Pinpoint the cell where the given text exists, returning its [X, Y] midpoint coordinate. 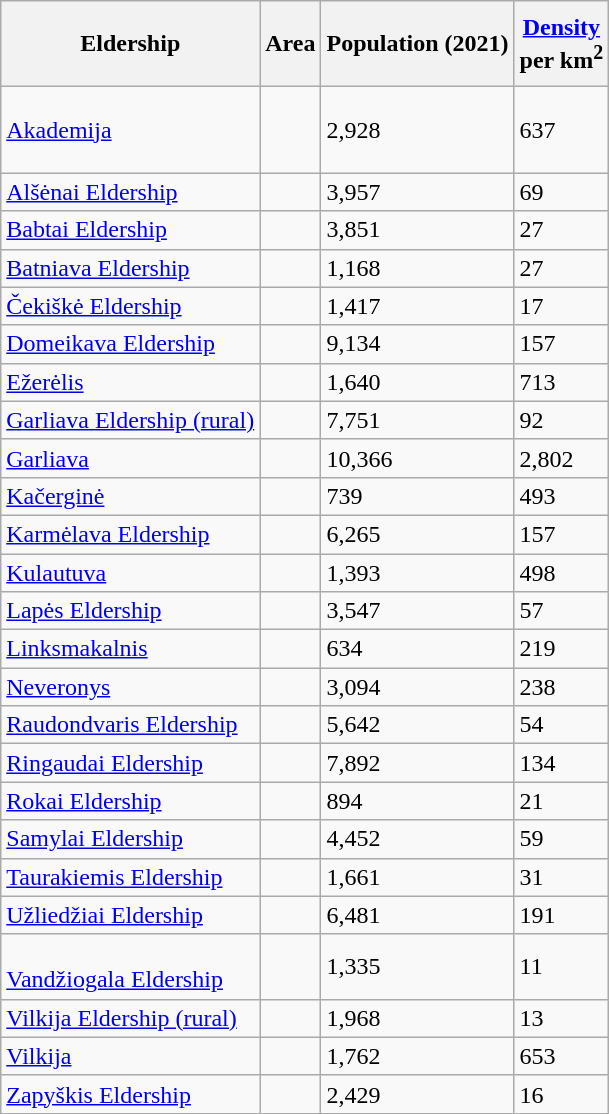
Linksmakalnis [130, 649]
1,335 [418, 966]
637 [562, 130]
3,094 [418, 687]
3,547 [418, 611]
10,366 [418, 458]
Population (2021) [418, 44]
Raudondvaris Eldership [130, 725]
1,762 [418, 1056]
Vilkija Eldership (rural) [130, 1018]
1,417 [418, 306]
16 [562, 1094]
Garliava [130, 458]
11 [562, 966]
Kulautuva [130, 573]
13 [562, 1018]
5,642 [418, 725]
Domeikava Eldership [130, 344]
634 [418, 649]
54 [562, 725]
57 [562, 611]
Karmėlava Eldership [130, 534]
Eldership [130, 44]
Akademija [130, 130]
Čekiškė Eldership [130, 306]
4,452 [418, 839]
Lapės Eldership [130, 611]
Vilkija [130, 1056]
7,751 [418, 420]
739 [418, 496]
2,429 [418, 1094]
134 [562, 763]
1,968 [418, 1018]
2,802 [562, 458]
Babtai Eldership [130, 230]
Garliava Eldership (rural) [130, 420]
Ringaudai Eldership [130, 763]
Kačerginė [130, 496]
Rokai Eldership [130, 801]
3,851 [418, 230]
Alšėnai Eldership [130, 192]
894 [418, 801]
1,393 [418, 573]
Area [290, 44]
Užliedžiai Eldership [130, 915]
Ežerėlis [130, 382]
238 [562, 687]
69 [562, 192]
653 [562, 1056]
9,134 [418, 344]
Neveronys [130, 687]
Batniava Eldership [130, 268]
7,892 [418, 763]
31 [562, 877]
59 [562, 839]
Samylai Eldership [130, 839]
498 [562, 573]
6,265 [418, 534]
219 [562, 649]
493 [562, 496]
Vandžiogala Eldership [130, 966]
6,481 [418, 915]
17 [562, 306]
Density per km2 [562, 44]
1,168 [418, 268]
Taurakiemis Eldership [130, 877]
3,957 [418, 192]
713 [562, 382]
21 [562, 801]
92 [562, 420]
191 [562, 915]
2,928 [418, 130]
Zapyškis Eldership [130, 1094]
1,661 [418, 877]
1,640 [418, 382]
